Provide the (X, Y) coordinate of the cell's center where the given text is located.  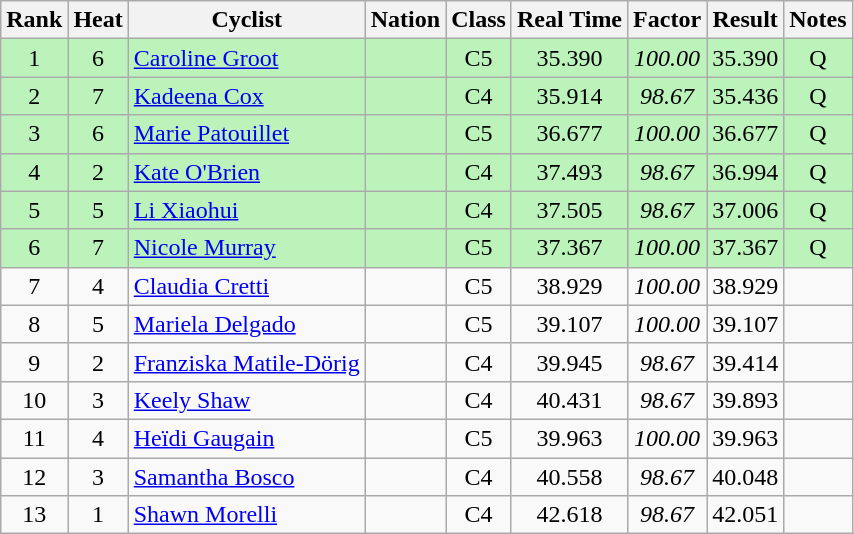
Real Time (569, 20)
Nicole Murray (246, 248)
11 (34, 438)
40.431 (569, 400)
8 (34, 324)
37.006 (746, 210)
Cyclist (246, 20)
36.994 (746, 172)
Caroline Groot (246, 58)
9 (34, 362)
35.914 (569, 96)
Class (479, 20)
35.436 (746, 96)
Franziska Matile-Dörig (246, 362)
40.558 (569, 477)
Mariela Delgado (246, 324)
40.048 (746, 477)
42.051 (746, 515)
Keely Shaw (246, 400)
Shawn Morelli (246, 515)
Notes (818, 20)
12 (34, 477)
37.505 (569, 210)
37.493 (569, 172)
Kadeena Cox (246, 96)
Li Xiaohui (246, 210)
39.945 (569, 362)
42.618 (569, 515)
Heïdi Gaugain (246, 438)
Heat (98, 20)
Marie Patouillet (246, 134)
39.414 (746, 362)
Result (746, 20)
39.893 (746, 400)
13 (34, 515)
10 (34, 400)
Rank (34, 20)
Nation (405, 20)
Samantha Bosco (246, 477)
Claudia Cretti (246, 286)
Kate O'Brien (246, 172)
Factor (668, 20)
